Capture the cell that displays the provided text and extract its (x, y) central coordinate. 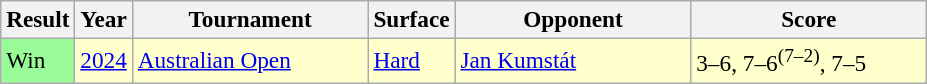
Tournament (250, 19)
Hard (412, 60)
Australian Open (250, 60)
2024 (104, 60)
3–6, 7–6(7–2), 7–5 (809, 60)
Score (809, 19)
Result (38, 19)
Surface (412, 19)
Opponent (573, 19)
Jan Kumstát (573, 60)
Year (104, 19)
Win (38, 60)
